Identify which cell holds the provided text, then report its (x, y) central coordinate. 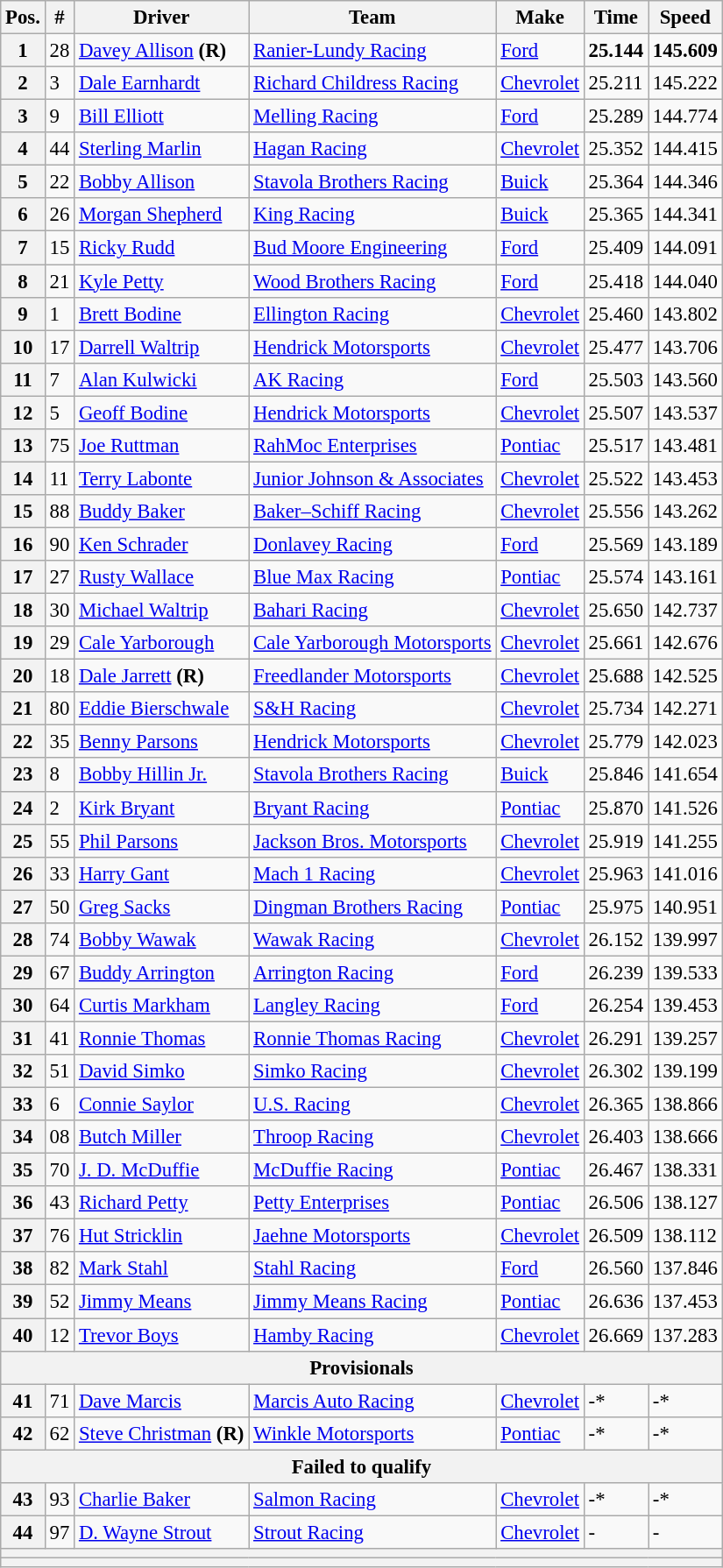
25.734 (615, 709)
90 (60, 544)
Cale Yarborough Motorsports (372, 643)
13 (23, 446)
Mark Stahl (161, 1269)
Bud Moore Engineering (372, 248)
80 (60, 709)
Jimmy Means (161, 1302)
25.364 (615, 182)
38 (23, 1269)
25.688 (615, 676)
25.650 (615, 611)
145.609 (685, 51)
144.415 (685, 149)
Davey Allison (R) (161, 51)
Dale Jarrett (R) (161, 676)
Simko Racing (372, 1071)
Freedlander Motorsports (372, 676)
Baker–Schiff Racing (372, 512)
67 (60, 972)
25.418 (615, 281)
Bill Elliott (161, 117)
26.509 (615, 1236)
138.866 (685, 1105)
50 (60, 907)
Sterling Marlin (161, 149)
141.255 (685, 841)
Bobby Hillin Jr. (161, 775)
David Simko (161, 1071)
62 (60, 1433)
Wawak Racing (372, 940)
82 (60, 1269)
76 (60, 1236)
137.846 (685, 1269)
Buddy Arrington (161, 972)
20 (23, 676)
Time (615, 18)
51 (60, 1071)
143.537 (685, 413)
4 (23, 149)
42 (23, 1433)
U.S. Racing (372, 1105)
40 (23, 1335)
26.669 (615, 1335)
25.503 (615, 379)
Richard Petty (161, 1203)
34 (23, 1137)
55 (60, 841)
25.365 (615, 215)
25.211 (615, 83)
08 (60, 1137)
Ronnie Thomas (161, 1038)
143.161 (685, 577)
Charlie Baker (161, 1500)
Speed (685, 18)
McDuffie Racing (372, 1170)
Eddie Bierschwale (161, 709)
# (60, 18)
Brett Bodine (161, 314)
39 (23, 1302)
Connie Saylor (161, 1105)
Bryant Racing (372, 808)
26.636 (615, 1302)
143.706 (685, 347)
25.507 (615, 413)
144.774 (685, 117)
Ellington Racing (372, 314)
25.289 (615, 117)
139.997 (685, 940)
25.556 (615, 512)
Provisionals (361, 1367)
139.199 (685, 1071)
142.676 (685, 643)
26.291 (615, 1038)
26.254 (615, 1006)
71 (60, 1401)
25.522 (615, 478)
138.666 (685, 1137)
70 (60, 1170)
25.460 (615, 314)
19 (23, 643)
Terry Labonte (161, 478)
Strout Racing (372, 1532)
Alan Kulwicki (161, 379)
141.654 (685, 775)
25.517 (615, 446)
31 (23, 1038)
25.352 (615, 149)
Hagan Racing (372, 149)
145.222 (685, 83)
Morgan Shepherd (161, 215)
Trevor Boys (161, 1335)
Jaehne Motorsports (372, 1236)
Bobby Allison (161, 182)
142.737 (685, 611)
52 (60, 1302)
138.331 (685, 1170)
24 (23, 808)
25.569 (615, 544)
25.409 (615, 248)
25.779 (615, 742)
Phil Parsons (161, 841)
Ken Schrader (161, 544)
26.152 (615, 940)
143.481 (685, 446)
25.975 (615, 907)
26.506 (615, 1203)
Winkle Motorsports (372, 1433)
25.477 (615, 347)
Salmon Racing (372, 1500)
Arrington Racing (372, 972)
25 (23, 841)
Cale Yarborough (161, 643)
S&H Racing (372, 709)
25.574 (615, 577)
140.951 (685, 907)
Blue Max Racing (372, 577)
88 (60, 512)
Buddy Baker (161, 512)
25.661 (615, 643)
137.453 (685, 1302)
Petty Enterprises (372, 1203)
26.467 (615, 1170)
64 (60, 1006)
Dale Earnhardt (161, 83)
Ranier-Lundy Racing (372, 51)
Jackson Bros. Motorsports (372, 841)
Throop Racing (372, 1137)
143.189 (685, 544)
Hut Stricklin (161, 1236)
14 (23, 478)
Ricky Rudd (161, 248)
23 (23, 775)
Curtis Markham (161, 1006)
Mach 1 Racing (372, 873)
137.283 (685, 1335)
143.262 (685, 512)
16 (23, 544)
138.112 (685, 1236)
143.453 (685, 478)
Benny Parsons (161, 742)
74 (60, 940)
King Racing (372, 215)
97 (60, 1532)
Steve Christman (R) (161, 1433)
142.271 (685, 709)
Kyle Petty (161, 281)
144.040 (685, 281)
26.403 (615, 1137)
142.525 (685, 676)
36 (23, 1203)
25.963 (615, 873)
142.023 (685, 742)
139.453 (685, 1006)
143.560 (685, 379)
AK Racing (372, 379)
26.239 (615, 972)
Driver (161, 18)
144.091 (685, 248)
138.127 (685, 1203)
Dave Marcis (161, 1401)
Bobby Wawak (161, 940)
Failed to qualify (361, 1466)
26.560 (615, 1269)
Stahl Racing (372, 1269)
Bahari Racing (372, 611)
25.919 (615, 841)
Jimmy Means Racing (372, 1302)
143.802 (685, 314)
37 (23, 1236)
93 (60, 1500)
RahMoc Enterprises (372, 446)
141.526 (685, 808)
144.346 (685, 182)
Michael Waltrip (161, 611)
25.144 (615, 51)
Wood Brothers Racing (372, 281)
141.016 (685, 873)
Darrell Waltrip (161, 347)
26.365 (615, 1105)
Richard Childress Racing (372, 83)
Melling Racing (372, 117)
Pos. (23, 18)
Rusty Wallace (161, 577)
Langley Racing (372, 1006)
25.846 (615, 775)
Team (372, 18)
Butch Miller (161, 1137)
Kirk Bryant (161, 808)
75 (60, 446)
144.341 (685, 215)
Joe Ruttman (161, 446)
Hamby Racing (372, 1335)
Make (540, 18)
139.533 (685, 972)
32 (23, 1071)
J. D. McDuffie (161, 1170)
Marcis Auto Racing (372, 1401)
139.257 (685, 1038)
Dingman Brothers Racing (372, 907)
D. Wayne Strout (161, 1532)
10 (23, 347)
Donlavey Racing (372, 544)
Greg Sacks (161, 907)
26.302 (615, 1071)
Geoff Bodine (161, 413)
Ronnie Thomas Racing (372, 1038)
25.870 (615, 808)
Harry Gant (161, 873)
Junior Johnson & Associates (372, 478)
